Locate the cell with the specified text and output its (X, Y) center coordinate. 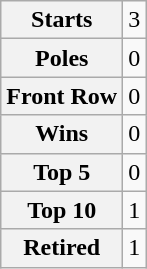
Top 5 (62, 172)
Starts (62, 20)
Retired (62, 248)
Front Row (62, 96)
Wins (62, 134)
3 (134, 20)
Poles (62, 58)
Top 10 (62, 210)
